Detect which cell encompasses the target text, then output its (x, y) center coordinate. 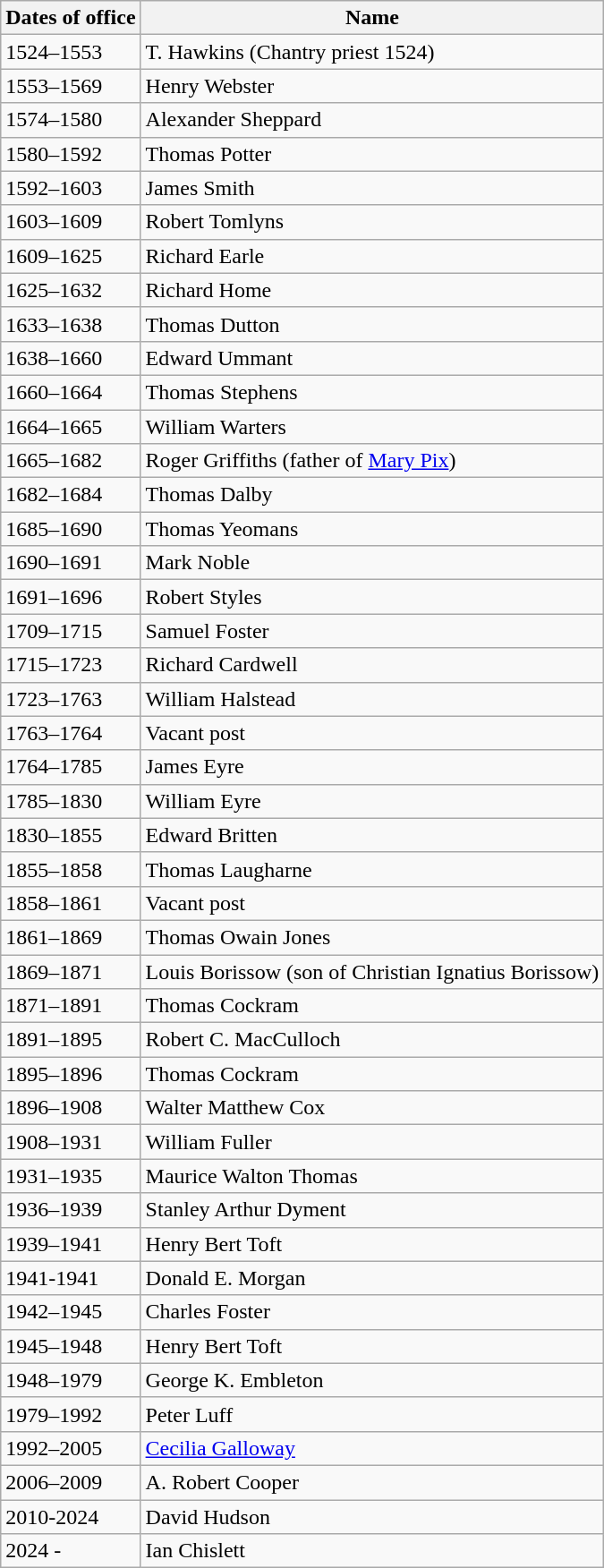
1861–1869 (71, 937)
2024 - (71, 1551)
1691–1696 (71, 597)
1715–1723 (71, 665)
1665–1682 (71, 461)
1945–1948 (71, 1346)
Stanley Arthur Dyment (372, 1210)
George K. Embleton (372, 1380)
1682–1684 (71, 495)
1931–1935 (71, 1176)
Charles Foster (372, 1312)
1992–2005 (71, 1448)
2010-2024 (71, 1517)
A. Robert Cooper (372, 1482)
Thomas Owain Jones (372, 937)
2006–2009 (71, 1482)
1574–1580 (71, 120)
1785–1830 (71, 801)
Walter Matthew Cox (372, 1108)
1942–1945 (71, 1312)
Thomas Dalby (372, 495)
James Eyre (372, 767)
Robert Styles (372, 597)
David Hudson (372, 1517)
1939–1941 (71, 1244)
Donald E. Morgan (372, 1278)
Thomas Laugharne (372, 869)
Robert Tomlyns (372, 222)
1908–1931 (71, 1142)
1891–1895 (71, 1040)
1709–1715 (71, 631)
Richard Earle (372, 256)
1830–1855 (71, 835)
Henry Webster (372, 86)
1855–1858 (71, 869)
1723–1763 (71, 699)
1858–1861 (71, 903)
1896–1908 (71, 1108)
Dates of office (71, 18)
Thomas Stephens (372, 392)
1553–1569 (71, 86)
William Eyre (372, 801)
Mark Noble (372, 563)
Name (372, 18)
Peter Luff (372, 1414)
1763–1764 (71, 733)
1871–1891 (71, 1006)
1869–1871 (71, 971)
Roger Griffiths (father of Mary Pix) (372, 461)
Richard Home (372, 290)
1592–1603 (71, 188)
1895–1896 (71, 1074)
1609–1625 (71, 256)
1625–1632 (71, 290)
1936–1939 (71, 1210)
Edward Britten (372, 835)
Alexander Sheppard (372, 120)
1638–1660 (71, 358)
1633–1638 (71, 324)
William Fuller (372, 1142)
Maurice Walton Thomas (372, 1176)
1660–1664 (71, 392)
Richard Cardwell (372, 665)
William Halstead (372, 699)
1979–1992 (71, 1414)
Louis Borissow (son of Christian Ignatius Borissow) (372, 971)
Edward Ummant (372, 358)
1690–1691 (71, 563)
1685–1690 (71, 529)
Samuel Foster (372, 631)
1764–1785 (71, 767)
Thomas Potter (372, 154)
1603–1609 (71, 222)
Ian Chislett (372, 1551)
1580–1592 (71, 154)
1941-1941 (71, 1278)
1948–1979 (71, 1380)
Cecilia Galloway (372, 1448)
Robert C. MacCulloch (372, 1040)
William Warters (372, 427)
T. Hawkins (Chantry priest 1524) (372, 52)
1524–1553 (71, 52)
James Smith (372, 188)
Thomas Dutton (372, 324)
1664–1665 (71, 427)
Thomas Yeomans (372, 529)
